Provide the [X, Y] coordinate of the cell's center where the given text is located.  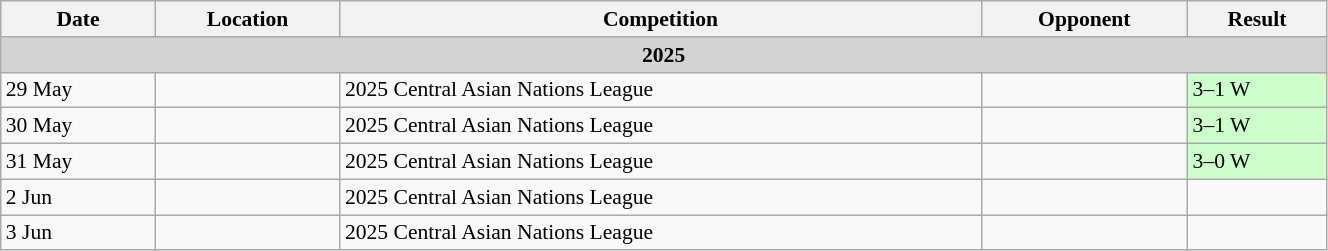
31 May [78, 162]
30 May [78, 126]
29 May [78, 90]
2025 [664, 55]
2 Jun [78, 197]
Opponent [1084, 19]
3–0 W [1258, 162]
Date [78, 19]
3 Jun [78, 233]
Location [248, 19]
Competition [660, 19]
Result [1258, 19]
